Return (x, y) of the center of cell containing provided text 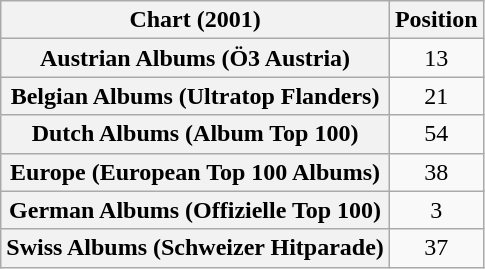
13 (436, 58)
3 (436, 210)
German Albums (Offizielle Top 100) (196, 210)
Europe (European Top 100 Albums) (196, 172)
Belgian Albums (Ultratop Flanders) (196, 96)
Chart (2001) (196, 20)
38 (436, 172)
Swiss Albums (Schweizer Hitparade) (196, 248)
21 (436, 96)
Austrian Albums (Ö3 Austria) (196, 58)
54 (436, 134)
Dutch Albums (Album Top 100) (196, 134)
Position (436, 20)
37 (436, 248)
